Output the [X, Y] coordinate of the center of the cell containing the given text.  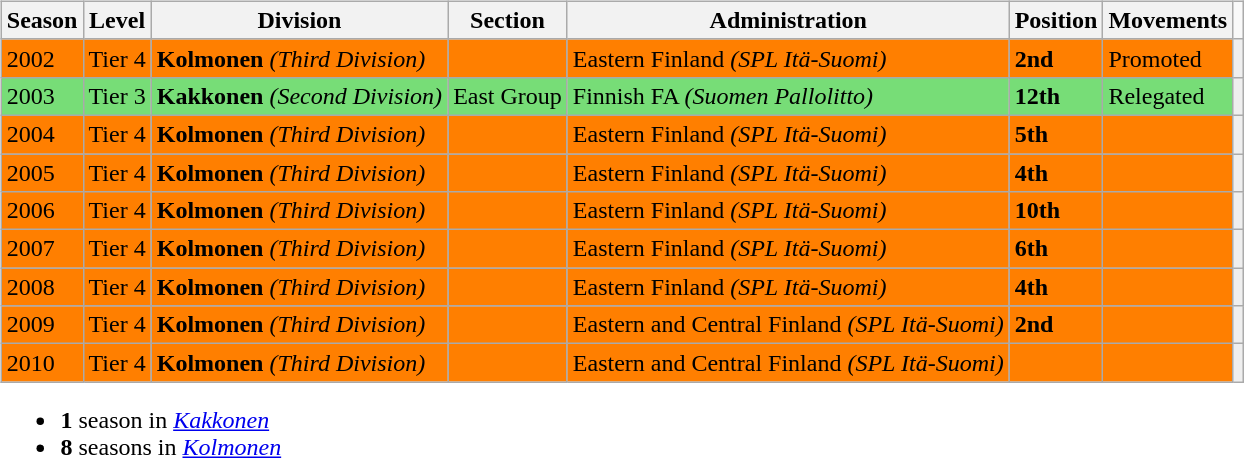
2009 [42, 325]
Section [508, 20]
Administration [788, 20]
Finnish FA (Suomen Pallolitto) [788, 96]
2004 [42, 134]
Tier 3 [117, 96]
2002 [42, 58]
Division [299, 20]
Movements [1168, 20]
Season [42, 20]
Relegated [1168, 96]
5th [1056, 134]
2005 [42, 173]
Position [1056, 20]
Kakkonen (Second Division) [299, 96]
10th [1056, 211]
East Group [508, 96]
Level [117, 20]
12th [1056, 96]
2008 [42, 287]
Promoted [1168, 58]
6th [1056, 249]
2007 [42, 249]
2010 [42, 363]
2003 [42, 96]
2006 [42, 211]
